Output the (x, y) coordinate of the center of the cell containing the given text.  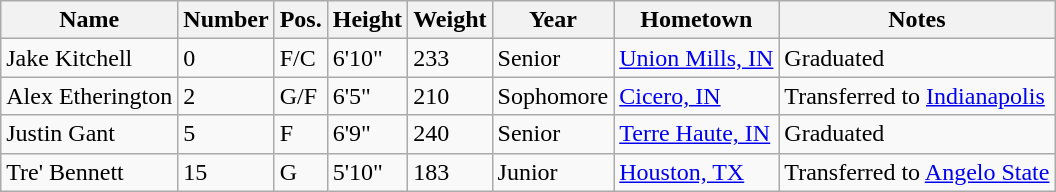
Notes (917, 20)
Weight (450, 20)
6'10" (367, 58)
Number (226, 20)
Transferred to Angelo State (917, 172)
F (300, 134)
6'9" (367, 134)
240 (450, 134)
15 (226, 172)
0 (226, 58)
5'10" (367, 172)
F/C (300, 58)
Transferred to Indianapolis (917, 96)
Name (90, 20)
Terre Haute, IN (696, 134)
5 (226, 134)
Height (367, 20)
Jake Kitchell (90, 58)
233 (450, 58)
6'5" (367, 96)
183 (450, 172)
Alex Etherington (90, 96)
Junior (553, 172)
Hometown (696, 20)
210 (450, 96)
Houston, TX (696, 172)
Pos. (300, 20)
Union Mills, IN (696, 58)
2 (226, 96)
Year (553, 20)
G (300, 172)
Tre' Bennett (90, 172)
Cicero, IN (696, 96)
Sophomore (553, 96)
G/F (300, 96)
Justin Gant (90, 134)
